Detect which cell encompasses the target text, then output its [X, Y] center coordinate. 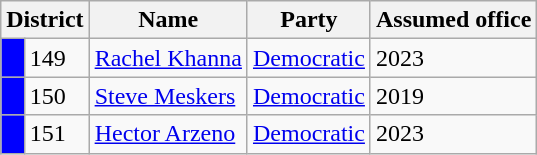
Assumed office [453, 20]
2019 [453, 96]
151 [56, 134]
Name [168, 20]
149 [56, 58]
Steve Meskers [168, 96]
150 [56, 96]
District [45, 20]
Party [308, 20]
Rachel Khanna [168, 58]
Hector Arzeno [168, 134]
